Search for the cell housing the specified text and yield its [X, Y] center coordinate. 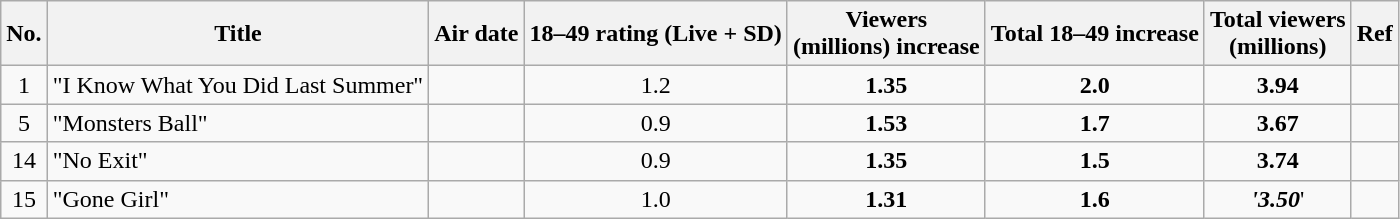
3.74 [1278, 161]
14 [24, 161]
Viewers(millions) increase [886, 34]
2.0 [1094, 85]
"No Exit" [238, 161]
3.67 [1278, 123]
1.7 [1094, 123]
Total viewers(millions) [1278, 34]
5 [24, 123]
1 [24, 85]
1.0 [656, 199]
"I Know What You Did Last Summer" [238, 85]
Ref [1374, 34]
'3.50' [1278, 199]
Title [238, 34]
1.53 [886, 123]
Total 18–49 increase [1094, 34]
18–49 rating (Live + SD) [656, 34]
1.2 [656, 85]
Air date [476, 34]
1.6 [1094, 199]
3.94 [1278, 85]
"Gone Girl" [238, 199]
15 [24, 199]
No. [24, 34]
"Monsters Ball" [238, 123]
1.31 [886, 199]
1.5 [1094, 161]
